Return the [x, y] coordinate for the center point of the cell that contains the specified text.  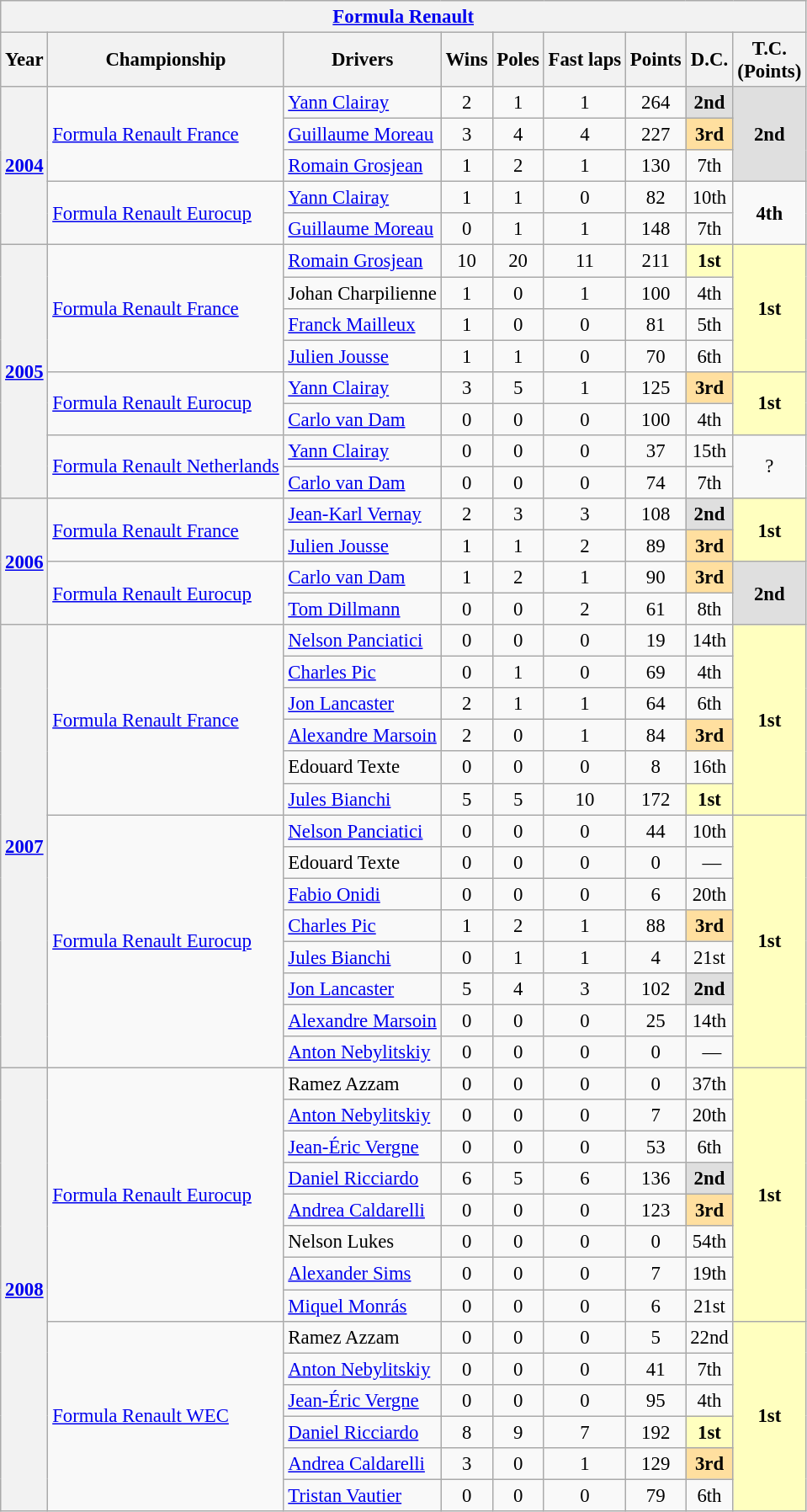
2007 [24, 846]
79 [656, 1495]
53 [656, 1147]
37 [656, 451]
64 [656, 704]
Fabio Onidi [362, 894]
11 [584, 261]
2008 [24, 1290]
25 [656, 1020]
? [769, 466]
95 [656, 1400]
Poles [518, 61]
16th [709, 768]
88 [656, 926]
Miquel Monrás [362, 1306]
Tom Dillmann [362, 610]
Drivers [362, 61]
8th [709, 610]
102 [656, 989]
5th [709, 324]
69 [656, 673]
Fast laps [584, 61]
84 [656, 736]
Championship [166, 61]
81 [656, 324]
74 [656, 482]
Formula Renault Netherlands [166, 466]
211 [656, 261]
54th [709, 1242]
22nd [709, 1337]
123 [656, 1211]
82 [656, 198]
89 [656, 546]
2005 [24, 372]
148 [656, 230]
192 [656, 1432]
Points [656, 61]
19th [709, 1274]
Jean-Karl Vernay [362, 514]
Johan Charpilienne [362, 293]
172 [656, 799]
125 [656, 387]
136 [656, 1179]
44 [656, 831]
41 [656, 1369]
D.C. [709, 61]
T.C.(Points) [769, 61]
19 [656, 641]
Tristan Vautier [362, 1495]
2006 [24, 562]
37th [709, 1084]
15th [709, 451]
Year [24, 61]
227 [656, 135]
Alexander Sims [362, 1274]
61 [656, 610]
Formula Renault [404, 17]
Wins [466, 61]
Formula Renault WEC [166, 1416]
70 [656, 356]
129 [656, 1464]
2004 [24, 166]
Franck Mailleux [362, 324]
Nelson Lukes [362, 1242]
90 [656, 578]
130 [656, 166]
20 [518, 261]
108 [656, 514]
9 [518, 1432]
264 [656, 103]
